Identify which cell holds the provided text, then report its [x, y] central coordinate. 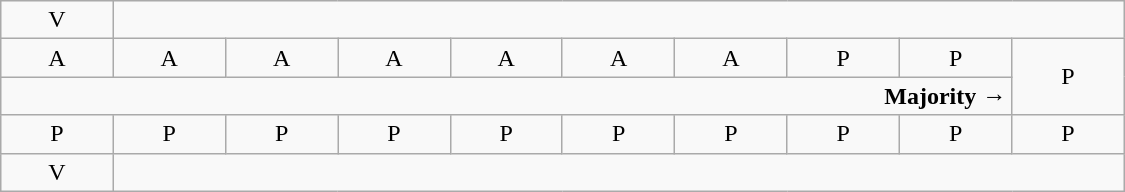
Majority → [506, 96]
